Pinpoint the cell where the given text exists, returning its [x, y] midpoint coordinate. 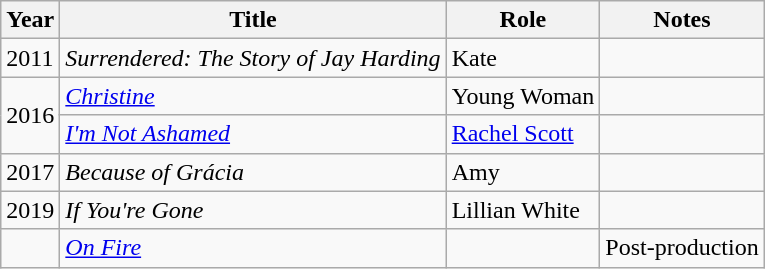
Lillian White [523, 210]
Year [30, 20]
2011 [30, 58]
I'm Not Ashamed [253, 134]
Role [523, 20]
Surrendered: The Story of Jay Harding [253, 58]
Young Woman [523, 96]
Because of Grácia [253, 172]
Title [253, 20]
If You're Gone [253, 210]
2016 [30, 115]
2017 [30, 172]
On Fire [253, 248]
2019 [30, 210]
Amy [523, 172]
Rachel Scott [523, 134]
Christine [253, 96]
Post-production [682, 248]
Kate [523, 58]
Notes [682, 20]
